Return [X, Y] of the center of cell containing provided text 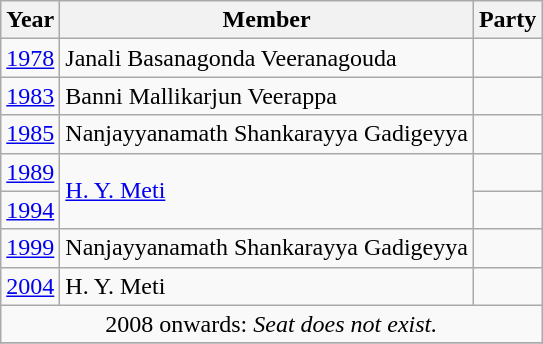
1989 [30, 172]
1983 [30, 96]
1999 [30, 248]
1985 [30, 134]
Year [30, 20]
1978 [30, 58]
Party [507, 20]
Janali Basanagonda Veeranagouda [267, 58]
2004 [30, 286]
1994 [30, 210]
Banni Mallikarjun Veerappa [267, 96]
Member [267, 20]
2008 onwards: Seat does not exist. [272, 324]
